Pinpoint the cell where the given text exists, returning its (X, Y) midpoint coordinate. 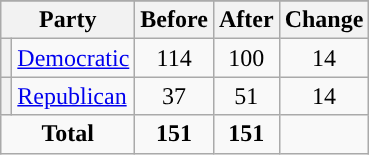
After (246, 20)
Republican (74, 96)
37 (174, 96)
51 (246, 96)
114 (174, 58)
Before (174, 20)
Total (68, 134)
Party (68, 20)
Change (324, 20)
100 (246, 58)
Democratic (74, 58)
